Pinpoint the cell where the given text exists, returning its [X, Y] midpoint coordinate. 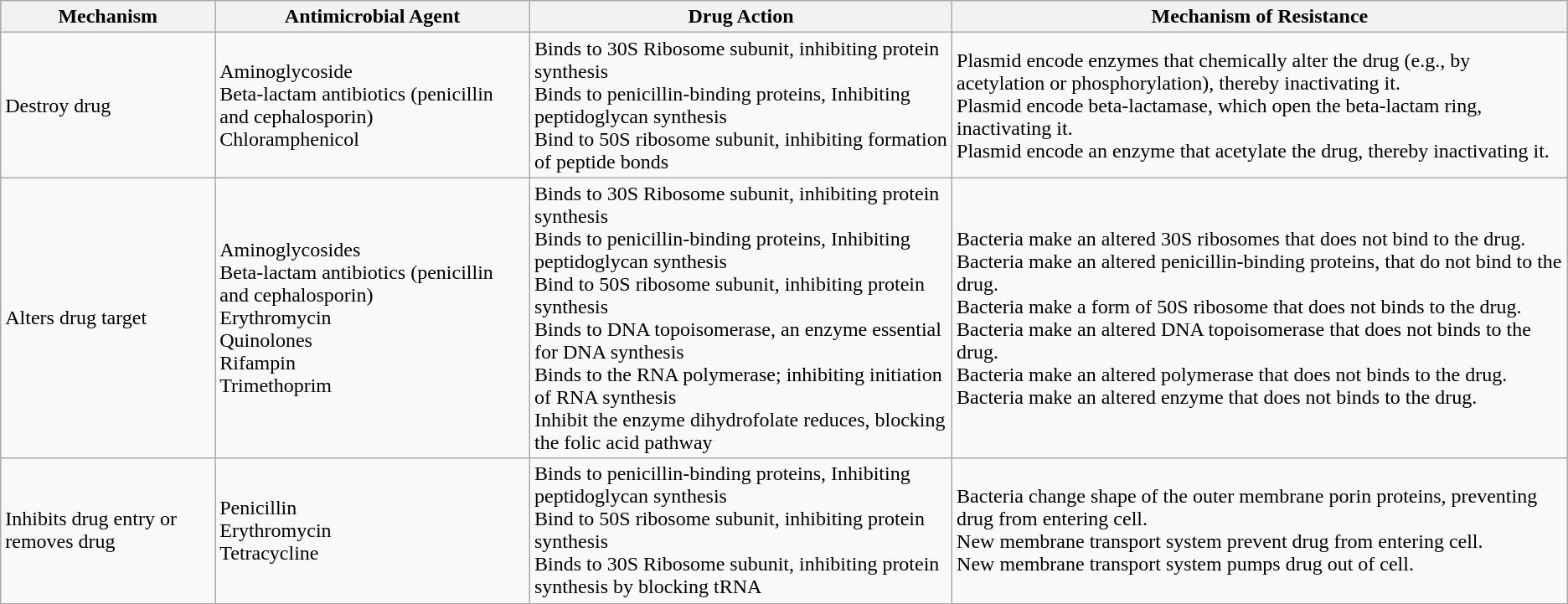
AminoglycosideBeta-lactam antibiotics (penicillin and cephalosporin)Chloramphenicol [373, 106]
Antimicrobial Agent [373, 17]
Drug Action [740, 17]
AminoglycosidesBeta-lactam antibiotics (penicillin and cephalosporin)ErythromycinQuinolonesRifampinTrimethoprim [373, 318]
Mechanism [108, 17]
PenicillinErythromycinTetracycline [373, 531]
Alters drug target [108, 318]
Destroy drug [108, 106]
Mechanism of Resistance [1260, 17]
Inhibits drug entry or removes drug [108, 531]
